Return the (X, Y) coordinate for the center point of the cell that contains the specified text.  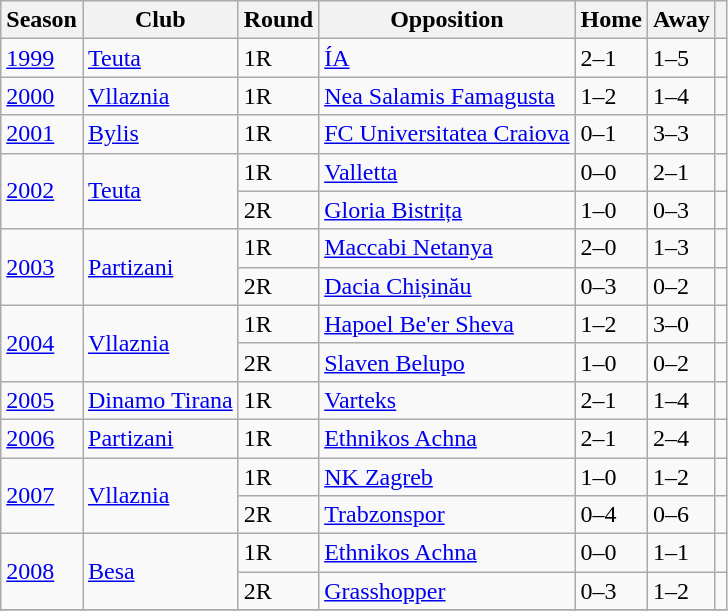
3–0 (681, 324)
NK Zagreb (447, 477)
2003 (42, 267)
Varteks (447, 400)
FC Universitatea Craiova (447, 134)
1–1 (681, 553)
Hapoel Be'er Sheva (447, 324)
2005 (42, 400)
2–4 (681, 438)
Club (160, 20)
0–6 (681, 515)
2002 (42, 191)
Gloria Bistrița (447, 210)
Round (278, 20)
0–1 (611, 134)
ÍA (447, 58)
2–0 (611, 248)
Bylis (160, 134)
0–4 (611, 515)
Dinamo Tirana (160, 400)
Away (681, 20)
Nea Salamis Famagusta (447, 96)
2004 (42, 343)
Besa (160, 572)
Season (42, 20)
1–5 (681, 58)
2001 (42, 134)
1–3 (681, 248)
Dacia Chișinău (447, 286)
3–3 (681, 134)
Home (611, 20)
Opposition (447, 20)
Slaven Belupo (447, 362)
2008 (42, 572)
2006 (42, 438)
1999 (42, 58)
Maccabi Netanya (447, 248)
Valletta (447, 172)
2000 (42, 96)
Grasshopper (447, 591)
2007 (42, 496)
Trabzonspor (447, 515)
